Return [X, Y] of the center of cell containing provided text 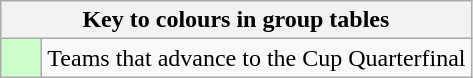
Teams that advance to the Cup Quarterfinal [256, 58]
Key to colours in group tables [236, 20]
